Output the [x, y] coordinate of the center of the cell containing the given text.  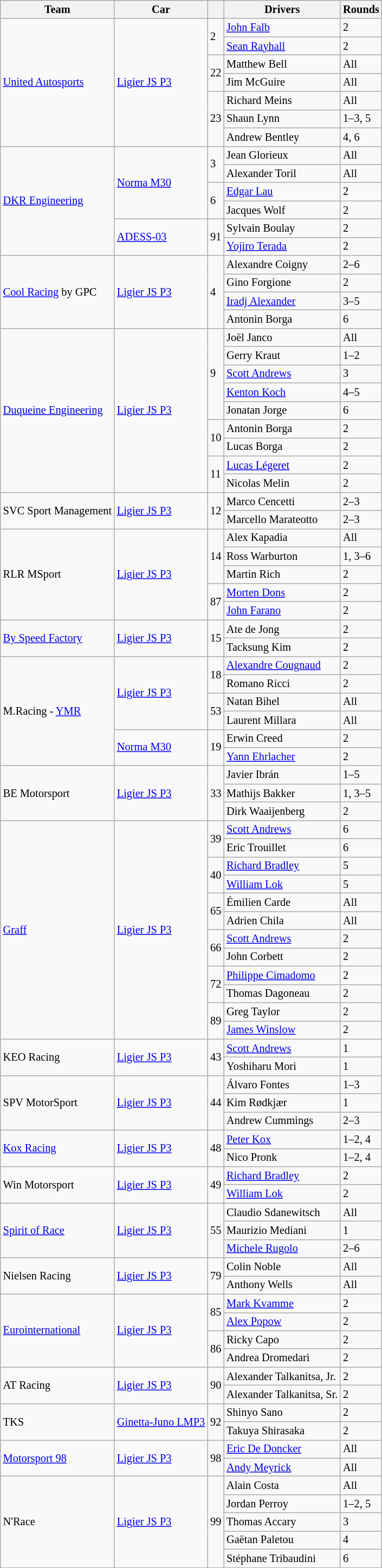
BE Motorsport [57, 793]
Ate de Jong [282, 629]
40 [216, 875]
Álvaro Fontes [282, 1084]
Andrew Bentley [282, 137]
Shaun Lynn [282, 119]
Marcello Marateotto [282, 520]
87 [216, 601]
Andy Meyrick [282, 1467]
Drivers [282, 9]
Yojiro Terada [282, 246]
48 [216, 1148]
SVC Sport Management [57, 510]
Peter Kox [282, 1139]
Jonatan Jorge [282, 410]
Alexander Toril [282, 173]
RLR MSport [57, 574]
AT Racing [57, 1385]
98 [216, 1458]
Duqueine Engineering [57, 410]
Natan Bihel [282, 702]
33 [216, 793]
91 [216, 237]
15 [216, 638]
Marco Cencetti [282, 501]
1, 3–5 [361, 793]
Thomas Accary [282, 1522]
Philippe Cimadomo [282, 975]
Adrien Chila [282, 920]
1–5 [361, 775]
Jean Glorieux [282, 155]
Alexander Talkanitsa, Sr. [282, 1394]
Ginetta-Juno LMP3 [161, 1422]
Sean Rayhall [282, 46]
23 [216, 119]
Laurent Millara [282, 720]
11 [216, 474]
Stéphane Tribaudini [282, 1558]
Car [161, 9]
Martin Rich [282, 574]
49 [216, 1185]
3–5 [361, 301]
Andrew Cummings [282, 1121]
John Corbett [282, 957]
Dirk Waaijenberg [282, 811]
Win Motorsport [57, 1185]
44 [216, 1102]
1–2 [361, 356]
Edgar Lau [282, 192]
Eric Trouillet [282, 848]
Alexandre Cougnaud [282, 665]
Spirit of Race [57, 1230]
Richard Meins [282, 101]
Graff [57, 930]
39 [216, 838]
Matthew Bell [282, 64]
Mark Kvamme [282, 1303]
1, 3–6 [361, 556]
Thomas Dagoneau [282, 994]
Joël Janco [282, 337]
M.Racing - YMR [57, 711]
85 [216, 1312]
Kenton Koch [282, 392]
22 [216, 73]
1–3 [361, 1084]
Eurointernational [57, 1331]
Morten Dons [282, 592]
Ricky Capo [282, 1340]
72 [216, 984]
14 [216, 556]
Motorsport 98 [57, 1458]
Shinyo Sano [282, 1413]
Mathijs Bakker [282, 793]
Gerry Kraut [282, 356]
12 [216, 510]
N'Race [57, 1521]
1–2, 5 [361, 1504]
55 [216, 1230]
19 [216, 747]
Gaëtan Paletou [282, 1540]
Émilien Carde [282, 903]
Rounds [361, 9]
Gino Forgione [282, 283]
Javier Ibrán [282, 775]
92 [216, 1422]
Maurizio Mediani [282, 1230]
Cool Racing by GPC [57, 292]
Nicolas Melin [282, 483]
Michele Rugolo [282, 1249]
Lucas Légeret [282, 465]
Alexandre Coigny [282, 265]
By Speed Factory [57, 638]
Alexander Talkanitsa, Jr. [282, 1376]
DKR Engineering [57, 201]
John Falb [282, 28]
James Winslow [282, 1030]
66 [216, 948]
Jim McGuire [282, 82]
Takuya Shirasaka [282, 1431]
Andrea Dromedari [282, 1358]
Iradj Alexander [282, 301]
Erwin Creed [282, 739]
Nielsen Racing [57, 1276]
Alain Costa [282, 1485]
43 [216, 1057]
Claudio Sdanewitsch [282, 1212]
John Farano [282, 611]
89 [216, 1020]
Yann Ehrlacher [282, 756]
Kox Racing [57, 1148]
TKS [57, 1422]
Eric De Doncker [282, 1449]
Team [57, 9]
Alex Kapadia [282, 538]
ADESS-03 [161, 237]
4–5 [361, 392]
86 [216, 1348]
Lucas Borga [282, 447]
KEO Racing [57, 1057]
Tacksung Kim [282, 647]
Jordan Perroy [282, 1504]
Kim Rødkjær [282, 1103]
SPV MotorSport [57, 1102]
Sylvain Boulay [282, 228]
4, 6 [361, 137]
1–3, 5 [361, 119]
9 [216, 374]
Jacques Wolf [282, 210]
United Autosports [57, 82]
18 [216, 675]
90 [216, 1385]
Anthony Wells [282, 1285]
79 [216, 1276]
Greg Taylor [282, 1011]
10 [216, 437]
53 [216, 710]
65 [216, 912]
Yoshiharu Mori [282, 1066]
Alex Popow [282, 1322]
Colin Noble [282, 1267]
Ross Warburton [282, 556]
Romano Ricci [282, 684]
Nico Pronk [282, 1158]
99 [216, 1521]
